Locate the cell with the specified text and output its (x, y) center coordinate. 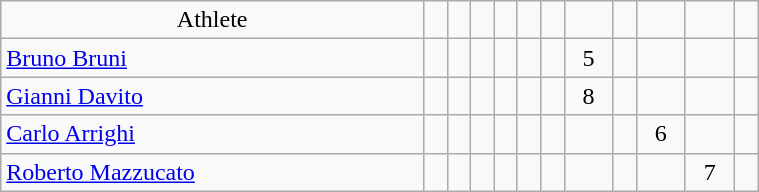
Roberto Mazzucato (212, 172)
6 (660, 134)
5 (588, 58)
Carlo Arrighi (212, 134)
Gianni Davito (212, 96)
Bruno Bruni (212, 58)
8 (588, 96)
Athlete (212, 20)
7 (710, 172)
